Identify which cell holds the provided text, then report its (X, Y) central coordinate. 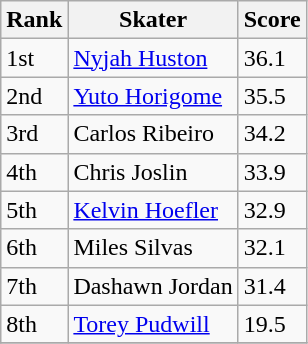
5th (34, 210)
33.9 (272, 172)
36.1 (272, 58)
32.1 (272, 248)
Skater (153, 20)
35.5 (272, 96)
Yuto Horigome (153, 96)
Dashawn Jordan (153, 286)
Carlos Ribeiro (153, 134)
1st (34, 58)
8th (34, 324)
3rd (34, 134)
34.2 (272, 134)
Rank (34, 20)
32.9 (272, 210)
Score (272, 20)
6th (34, 248)
31.4 (272, 286)
19.5 (272, 324)
Chris Joslin (153, 172)
Nyjah Huston (153, 58)
Kelvin Hoefler (153, 210)
7th (34, 286)
Miles Silvas (153, 248)
2nd (34, 96)
Torey Pudwill (153, 324)
4th (34, 172)
